Provide the [X, Y] coordinate of the cell's center where the given text is located.  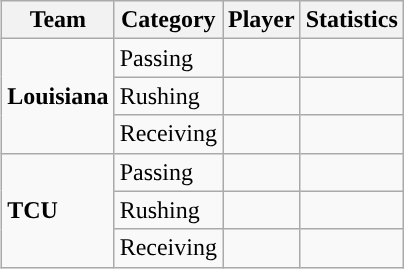
Category [168, 20]
TCU [58, 210]
Louisiana [58, 96]
Team [58, 20]
Statistics [352, 20]
Player [261, 20]
